Find where the given text appears and provide that cell's center as (X, Y) coordinate. 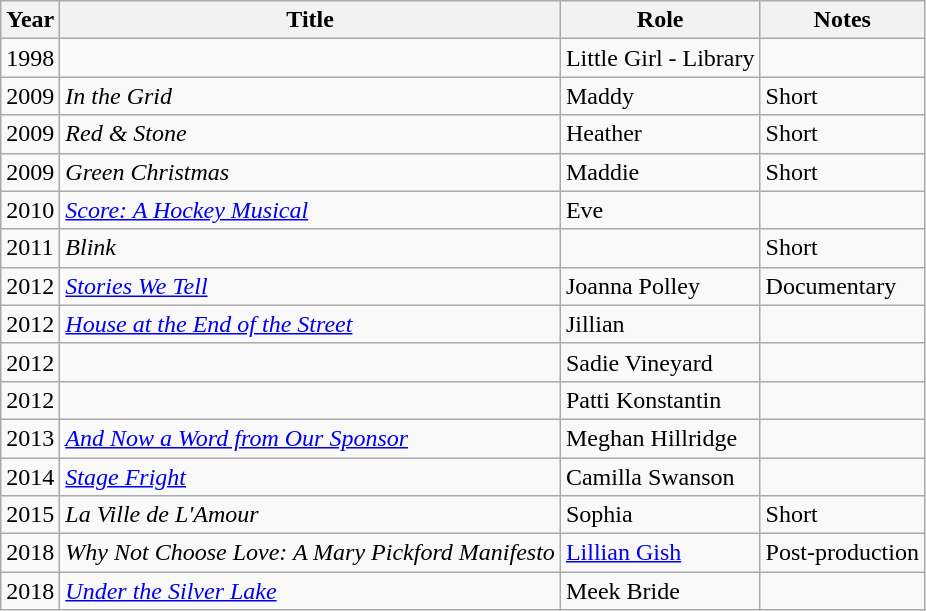
Title (310, 20)
Blink (310, 248)
Heather (660, 134)
Lillian Gish (660, 553)
Why Not Choose Love: A Mary Pickford Manifesto (310, 553)
Maddie (660, 172)
Meek Bride (660, 591)
Little Girl - Library (660, 58)
2013 (30, 438)
Notes (842, 20)
Score: A Hockey Musical (310, 210)
Stage Fright (310, 477)
Joanna Polley (660, 286)
Stories We Tell (310, 286)
2011 (30, 248)
Camilla Swanson (660, 477)
Year (30, 20)
Sophia (660, 515)
House at the End of the Street (310, 324)
Documentary (842, 286)
Maddy (660, 96)
Red & Stone (310, 134)
Eve (660, 210)
Sadie Vineyard (660, 362)
La Ville de L'Amour (310, 515)
2010 (30, 210)
2015 (30, 515)
Patti Konstantin (660, 400)
Meghan Hillridge (660, 438)
Role (660, 20)
Post-production (842, 553)
1998 (30, 58)
2014 (30, 477)
Green Christmas (310, 172)
Under the Silver Lake (310, 591)
And Now a Word from Our Sponsor (310, 438)
In the Grid (310, 96)
Jillian (660, 324)
